Determine the (x, y) coordinate at the center of the cell enclosing the given text.  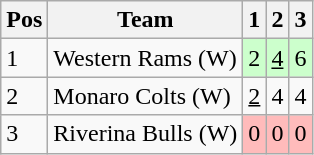
Team (146, 20)
Pos (24, 20)
Monaro Colts (W) (146, 96)
Western Rams (W) (146, 58)
Riverina Bulls (W) (146, 134)
6 (300, 58)
